Return (x, y) of the center of cell containing provided text 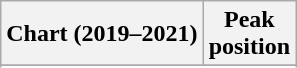
Chart (2019–2021) (102, 34)
Peakposition (249, 34)
